Return the [x, y] coordinate for the center point of the cell that contains the specified text.  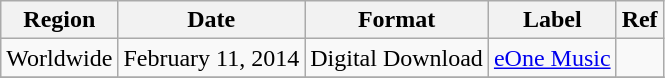
Worldwide [60, 58]
February 11, 2014 [212, 58]
eOne Music [552, 58]
Region [60, 20]
Ref [640, 20]
Date [212, 20]
Format [397, 20]
Label [552, 20]
Digital Download [397, 58]
